Output the (X, Y) coordinate of the center of the cell containing the given text.  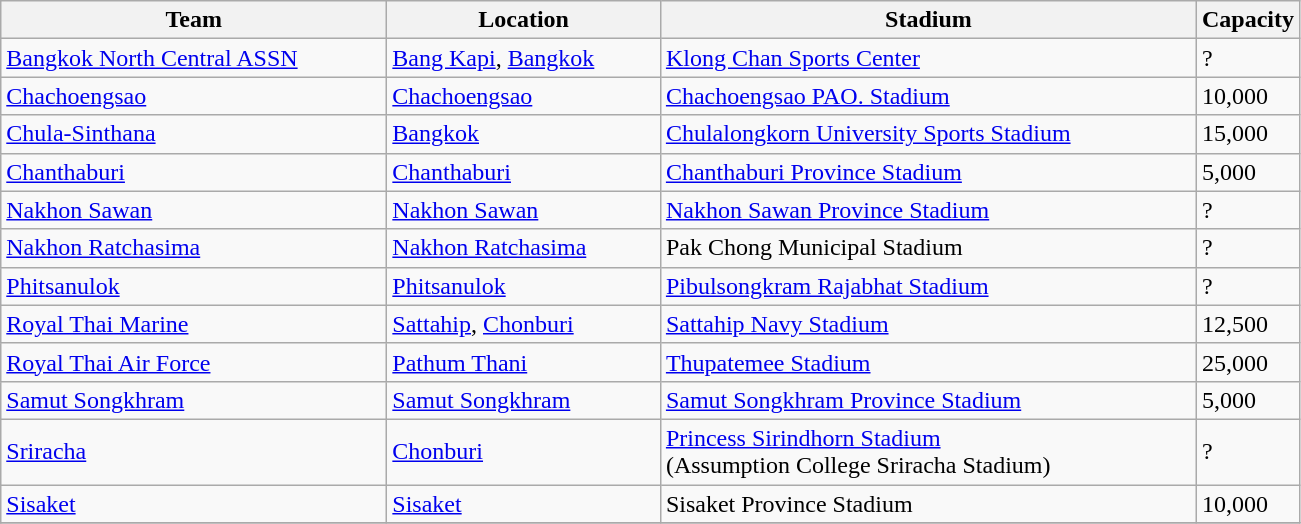
12,500 (1248, 324)
Pathum Thani (524, 362)
Stadium (928, 20)
Bangkok (524, 134)
Sattahip, Chonburi (524, 324)
Sriracha (194, 452)
Princess Sirindhorn Stadium(Assumption College Sriracha Stadium) (928, 452)
Samut Songkhram Province Stadium (928, 400)
25,000 (1248, 362)
Pak Chong Municipal Stadium (928, 248)
Royal Thai Marine (194, 324)
Pibulsongkram Rajabhat Stadium (928, 286)
Sattahip Navy Stadium (928, 324)
Chonburi (524, 452)
Sisaket Province Stadium (928, 503)
15,000 (1248, 134)
Bang Kapi, Bangkok (524, 58)
Chanthaburi Province Stadium (928, 172)
Klong Chan Sports Center (928, 58)
Chula-Sinthana (194, 134)
Royal Thai Air Force (194, 362)
Capacity (1248, 20)
Bangkok North Central ASSN (194, 58)
Team (194, 20)
Nakhon Sawan Province Stadium (928, 210)
Thupatemee Stadium (928, 362)
Chulalongkorn University Sports Stadium (928, 134)
Chachoengsao PAO. Stadium (928, 96)
Location (524, 20)
